Find where the given text appears and provide that cell's center as [X, Y] coordinate. 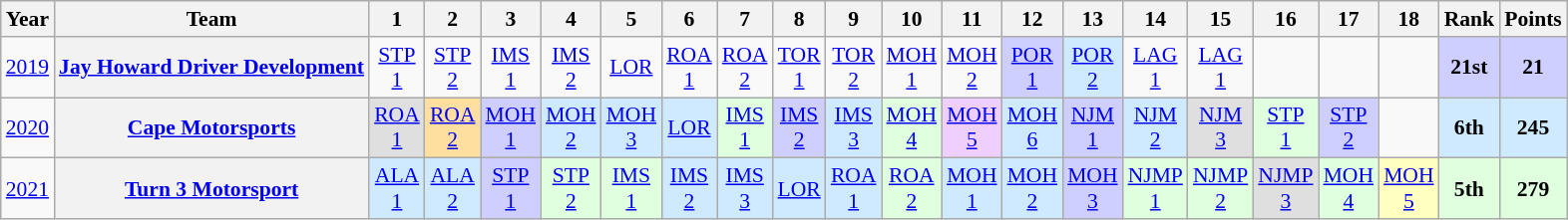
POR1 [1033, 68]
10 [912, 19]
Rank [1470, 19]
2019 [28, 68]
Team [211, 19]
Cape Motorsports [211, 127]
ALA2 [453, 189]
7 [745, 19]
NJMP1 [1155, 189]
12 [1033, 19]
9 [854, 19]
NJMP2 [1221, 189]
POR2 [1093, 68]
21 [1533, 68]
2021 [28, 189]
MOH6 [1033, 127]
NJM1 [1093, 127]
TOR1 [800, 68]
Jay Howard Driver Development [211, 68]
15 [1221, 19]
4 [571, 19]
NJMP3 [1285, 189]
Turn 3 Motorsport [211, 189]
16 [1285, 19]
2 [453, 19]
Year [28, 19]
8 [800, 19]
6th [1470, 127]
6 [689, 19]
NJM2 [1155, 127]
279 [1533, 189]
21st [1470, 68]
NJM3 [1221, 127]
3 [511, 19]
14 [1155, 19]
18 [1408, 19]
1 [397, 19]
2020 [28, 127]
17 [1349, 19]
ALA1 [397, 189]
Points [1533, 19]
5th [1470, 189]
5 [632, 19]
245 [1533, 127]
TOR2 [854, 68]
11 [972, 19]
13 [1093, 19]
